Output the [X, Y] coordinate of the center of the cell containing the given text.  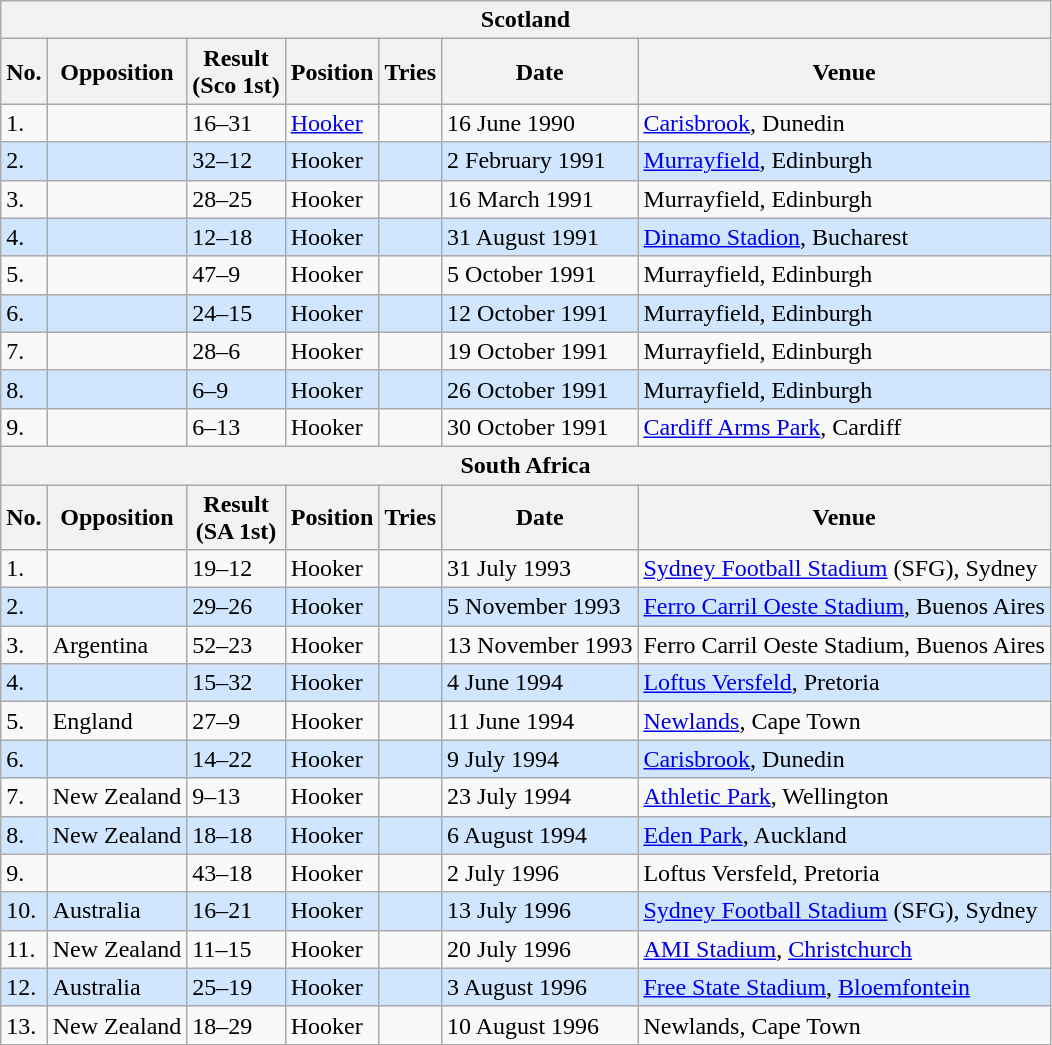
13. [24, 1025]
18–18 [236, 835]
16 June 1990 [540, 123]
52–23 [236, 645]
23 July 1994 [540, 797]
3 August 1996 [540, 987]
12–18 [236, 237]
Eden Park, Auckland [844, 835]
9 July 1994 [540, 759]
Scotland [526, 20]
5 October 1991 [540, 275]
6 August 1994 [540, 835]
13 November 1993 [540, 645]
13 July 1996 [540, 911]
25–19 [236, 987]
Dinamo Stadion, Bucharest [844, 237]
26 October 1991 [540, 389]
14–22 [236, 759]
31 July 1993 [540, 569]
18–29 [236, 1025]
6–13 [236, 427]
28–25 [236, 199]
Result(Sco 1st) [236, 72]
AMI Stadium, Christchurch [844, 949]
47–9 [236, 275]
19 October 1991 [540, 351]
20 July 1996 [540, 949]
43–18 [236, 873]
16 March 1991 [540, 199]
15–32 [236, 683]
Result(SA 1st) [236, 516]
30 October 1991 [540, 427]
11–15 [236, 949]
England [117, 721]
6–9 [236, 389]
16–21 [236, 911]
Argentina [117, 645]
29–26 [236, 607]
27–9 [236, 721]
9–13 [236, 797]
19–12 [236, 569]
South Africa [526, 465]
31 August 1991 [540, 237]
11 June 1994 [540, 721]
Free State Stadium, Bloemfontein [844, 987]
10. [24, 911]
12 October 1991 [540, 313]
10 August 1996 [540, 1025]
28–6 [236, 351]
Cardiff Arms Park, Cardiff [844, 427]
4 June 1994 [540, 683]
2 July 1996 [540, 873]
16–31 [236, 123]
5 November 1993 [540, 607]
2 February 1991 [540, 161]
11. [24, 949]
24–15 [236, 313]
Athletic Park, Wellington [844, 797]
12. [24, 987]
32–12 [236, 161]
